Provide the [x, y] coordinate of the cell's center where the given text is located.  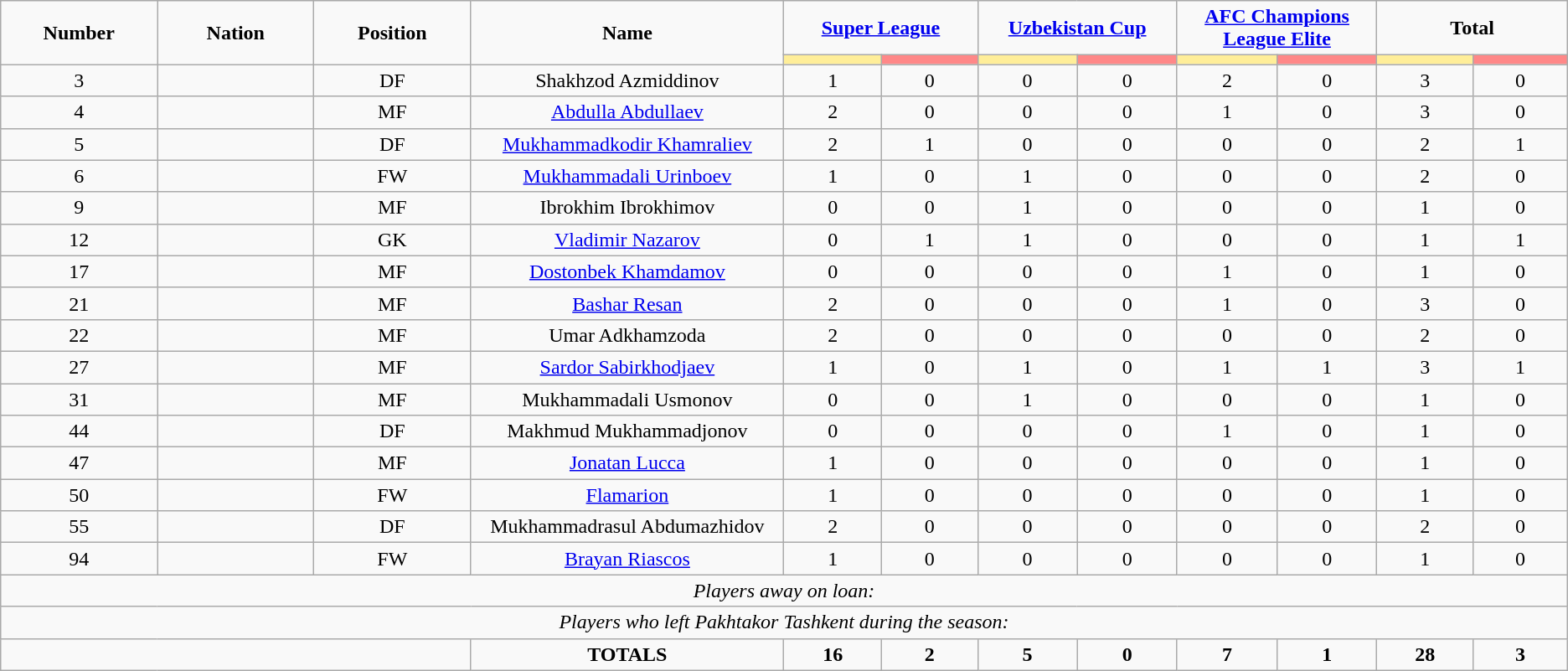
Dostonbek Khamdamov [627, 271]
Players who left Pakhtakor Tashkent during the season: [784, 622]
Makhmud Mukhammadjonov [627, 431]
Name [627, 33]
Abdulla Abdullaev [627, 112]
28 [1426, 654]
21 [79, 303]
Mukhammadali Usmonov [627, 400]
Umar Adkhamzoda [627, 335]
94 [79, 559]
16 [833, 654]
Nation [236, 33]
Mukhammadali Urinboev [627, 176]
50 [79, 495]
47 [79, 463]
Jonatan Lucca [627, 463]
Brayan Riascos [627, 559]
Super League [881, 28]
Mukhammadrasul Abdumazhidov [627, 527]
Mukhammadkodir Khamraliev [627, 144]
Flamarion [627, 495]
Ibrokhim Ibrokhimov [627, 208]
4 [79, 112]
17 [79, 271]
22 [79, 335]
AFC Champions League Elite [1277, 28]
9 [79, 208]
6 [79, 176]
31 [79, 400]
Number [79, 33]
GK [392, 240]
55 [79, 527]
Vladimir Nazarov [627, 240]
Bashar Resan [627, 303]
Sardor Sabirkhodjaev [627, 367]
TOTALS [627, 654]
Players away on loan: [784, 591]
Uzbekistan Cup [1077, 28]
Total [1473, 28]
12 [79, 240]
Shakhzod Azmiddinov [627, 80]
44 [79, 431]
7 [1226, 654]
Position [392, 33]
27 [79, 367]
